Search for the cell housing the specified text and yield its (x, y) center coordinate. 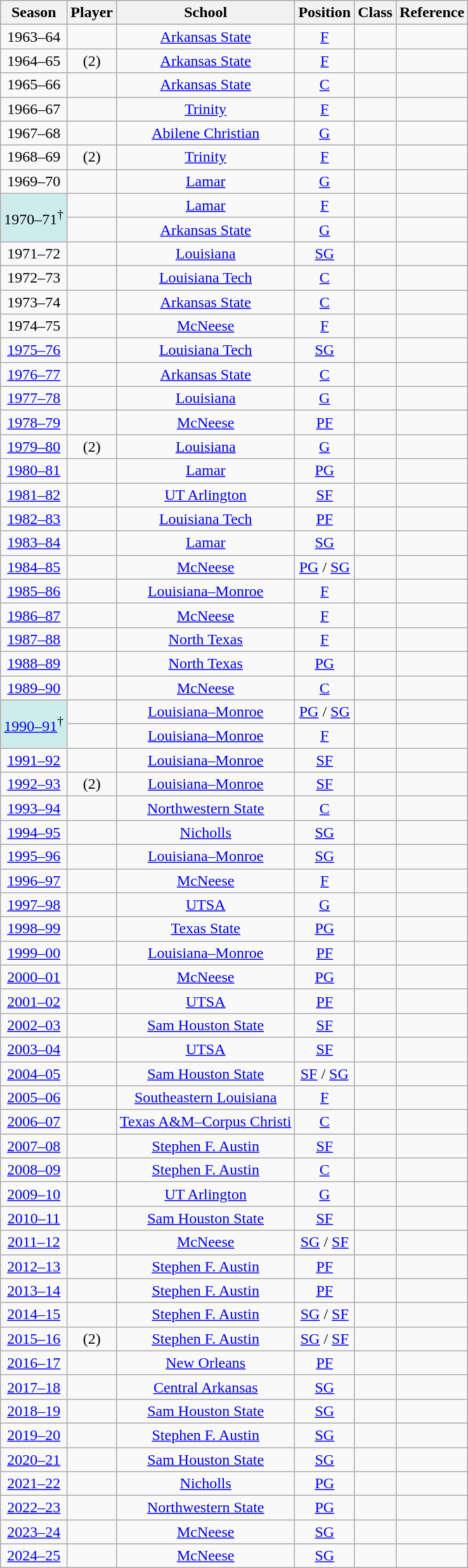
1968–69 (34, 157)
1988–89 (34, 663)
1972–73 (34, 277)
1982–83 (34, 519)
1966–67 (34, 109)
1963–64 (34, 37)
1978–79 (34, 423)
2023–24 (34, 1532)
2005–06 (34, 1098)
1969–70 (34, 181)
School (205, 13)
2009–10 (34, 1194)
1973–74 (34, 302)
1996–97 (34, 881)
2008–09 (34, 1170)
Texas A&M–Corpus Christi (205, 1122)
1983–84 (34, 543)
2015–16 (34, 1339)
Southeastern Louisiana (205, 1098)
1998–99 (34, 929)
1995–96 (34, 857)
1975–76 (34, 350)
2021–22 (34, 1484)
1976–77 (34, 374)
1994–95 (34, 832)
1964–65 (34, 61)
Central Arkansas (205, 1387)
2002–03 (34, 1025)
1970–71† (34, 217)
1967–68 (34, 133)
1997–98 (34, 905)
1981–82 (34, 495)
1985–86 (34, 591)
1986–87 (34, 615)
SF / SG (325, 1074)
2000–01 (34, 977)
1979–80 (34, 447)
1999–00 (34, 953)
Season (34, 13)
1989–90 (34, 687)
2010–11 (34, 1218)
2016–17 (34, 1363)
1993–94 (34, 808)
2001–02 (34, 1001)
1977–78 (34, 398)
2017–18 (34, 1387)
Texas State (205, 929)
1990–91† (34, 724)
1974–75 (34, 326)
2024–25 (34, 1556)
2007–08 (34, 1146)
2011–12 (34, 1242)
2019–20 (34, 1435)
2003–04 (34, 1049)
2004–05 (34, 1074)
2014–15 (34, 1315)
2022–23 (34, 1508)
Class (375, 13)
2020–21 (34, 1459)
New Orleans (205, 1363)
Position (325, 13)
2012–13 (34, 1266)
1987–88 (34, 639)
1965–66 (34, 85)
1984–85 (34, 567)
1991–92 (34, 760)
Abilene Christian (205, 133)
1992–93 (34, 784)
2006–07 (34, 1122)
1971–72 (34, 253)
1980–81 (34, 471)
Reference (431, 13)
Player (92, 13)
2018–19 (34, 1411)
2013–14 (34, 1291)
